Find where the given text appears and provide that cell's center as (x, y) coordinate. 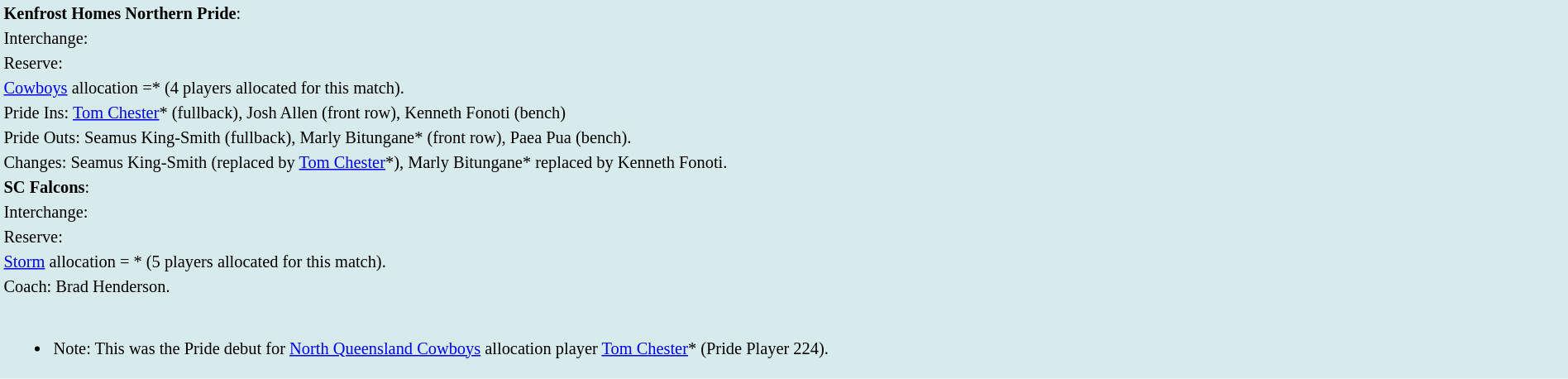
Storm allocation = * (5 players allocated for this match). (784, 261)
Note: This was the Pride debut for North Queensland Cowboys allocation player Tom Chester* (Pride Player 224). (784, 338)
SC Falcons: (784, 187)
Pride Outs: Seamus King-Smith (fullback), Marly Bitungane* (front row), Paea Pua (bench). (784, 137)
Kenfrost Homes Northern Pride: (784, 13)
Coach: Brad Henderson. (784, 286)
Pride Ins: Tom Chester* (fullback), Josh Allen (front row), Kenneth Fonoti (bench) (784, 113)
Changes: Seamus King-Smith (replaced by Tom Chester*), Marly Bitungane* replaced by Kenneth Fonoti. (784, 162)
Cowboys allocation =* (4 players allocated for this match). (784, 88)
